Identify which cell holds the provided text, then report its [X, Y] central coordinate. 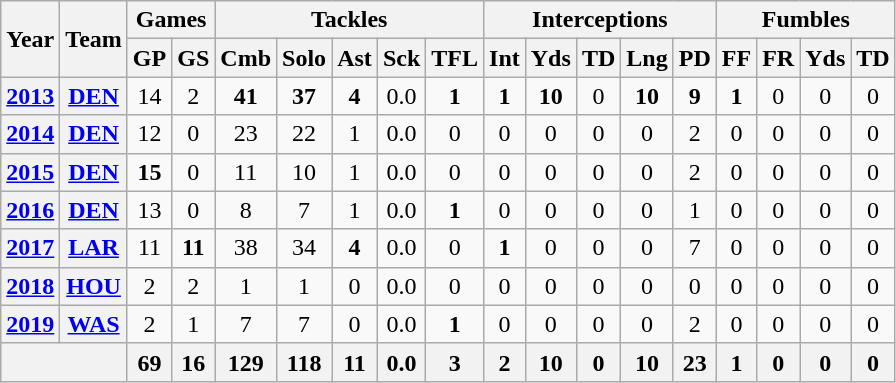
38 [246, 248]
2018 [30, 286]
2019 [30, 324]
14 [149, 96]
Games [170, 20]
Interceptions [600, 20]
2017 [30, 248]
FF [736, 58]
GS [194, 58]
2016 [30, 210]
LAR [94, 248]
118 [304, 362]
Team [94, 39]
15 [149, 172]
34 [304, 248]
8 [246, 210]
2014 [30, 134]
HOU [94, 286]
13 [149, 210]
Sck [401, 58]
PD [694, 58]
Year [30, 39]
69 [149, 362]
2013 [30, 96]
16 [194, 362]
41 [246, 96]
FR [778, 58]
129 [246, 362]
Cmb [246, 58]
22 [304, 134]
Ast [355, 58]
37 [304, 96]
Tackles [350, 20]
WAS [94, 324]
3 [455, 362]
2015 [30, 172]
Solo [304, 58]
GP [149, 58]
12 [149, 134]
Fumbles [806, 20]
Int [505, 58]
Lng [647, 58]
TFL [455, 58]
9 [694, 96]
